Locate the cell with the specified text and output its (X, Y) center coordinate. 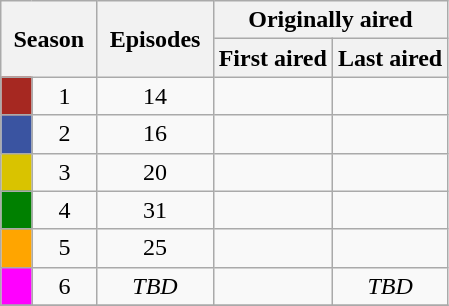
1 (64, 96)
Originally aired (330, 20)
16 (155, 134)
5 (64, 248)
31 (155, 210)
25 (155, 248)
2 (64, 134)
Season (49, 39)
6 (64, 286)
First aired (272, 58)
Last aired (390, 58)
3 (64, 172)
14 (155, 96)
4 (64, 210)
20 (155, 172)
Episodes (155, 39)
